Search for the cell housing the specified text and yield its (X, Y) center coordinate. 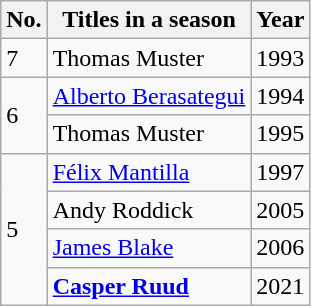
6 (24, 115)
1995 (280, 134)
2021 (280, 286)
Alberto Berasategui (149, 96)
7 (24, 58)
Year (280, 20)
No. (24, 20)
1994 (280, 96)
Titles in a season (149, 20)
5 (24, 229)
1993 (280, 58)
Andy Roddick (149, 210)
2006 (280, 248)
2005 (280, 210)
Casper Ruud (149, 286)
1997 (280, 172)
Félix Mantilla (149, 172)
James Blake (149, 248)
